Search for the cell housing the specified text and yield its (X, Y) center coordinate. 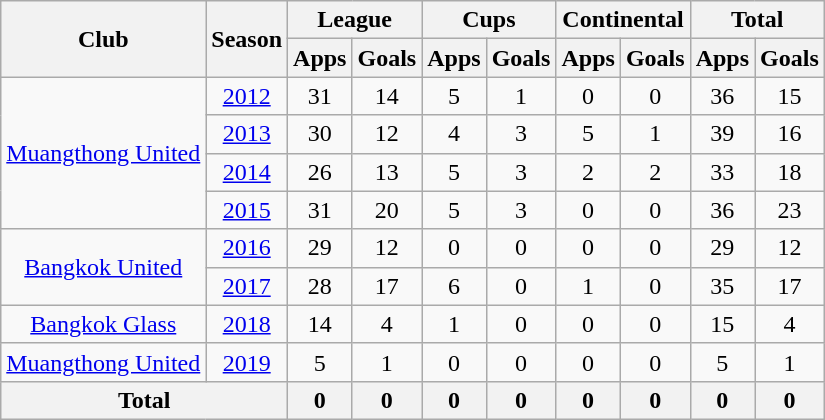
2015 (247, 210)
2012 (247, 96)
16 (790, 134)
2019 (247, 362)
League (355, 20)
33 (722, 172)
28 (320, 286)
26 (320, 172)
6 (454, 286)
Bangkok United (104, 267)
20 (387, 210)
39 (722, 134)
Continental (623, 20)
2016 (247, 248)
35 (722, 286)
18 (790, 172)
23 (790, 210)
Bangkok Glass (104, 324)
Cups (489, 20)
2017 (247, 286)
13 (387, 172)
2018 (247, 324)
Season (247, 39)
Club (104, 39)
30 (320, 134)
2014 (247, 172)
2013 (247, 134)
